Detect which cell encompasses the target text, then output its [X, Y] center coordinate. 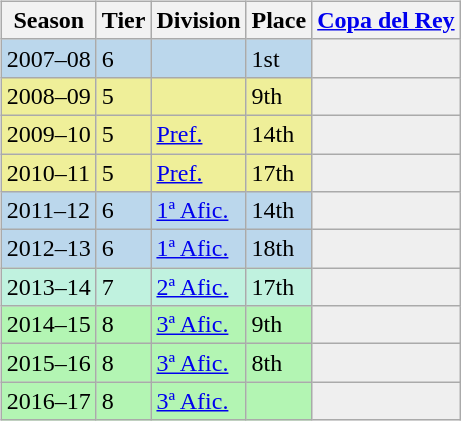
2014–15 [48, 325]
2013–14 [48, 287]
2016–17 [48, 401]
Place [279, 20]
2007–08 [48, 58]
2ª Afic. [198, 287]
7 [124, 287]
1st [279, 58]
Division [198, 20]
2009–10 [48, 134]
Tier [124, 20]
8th [279, 363]
2015–16 [48, 363]
2010–11 [48, 173]
2008–09 [48, 96]
Season [48, 20]
2011–12 [48, 211]
Copa del Rey [386, 20]
2012–13 [48, 249]
18th [279, 249]
